Return (x, y) of the center of cell containing provided text 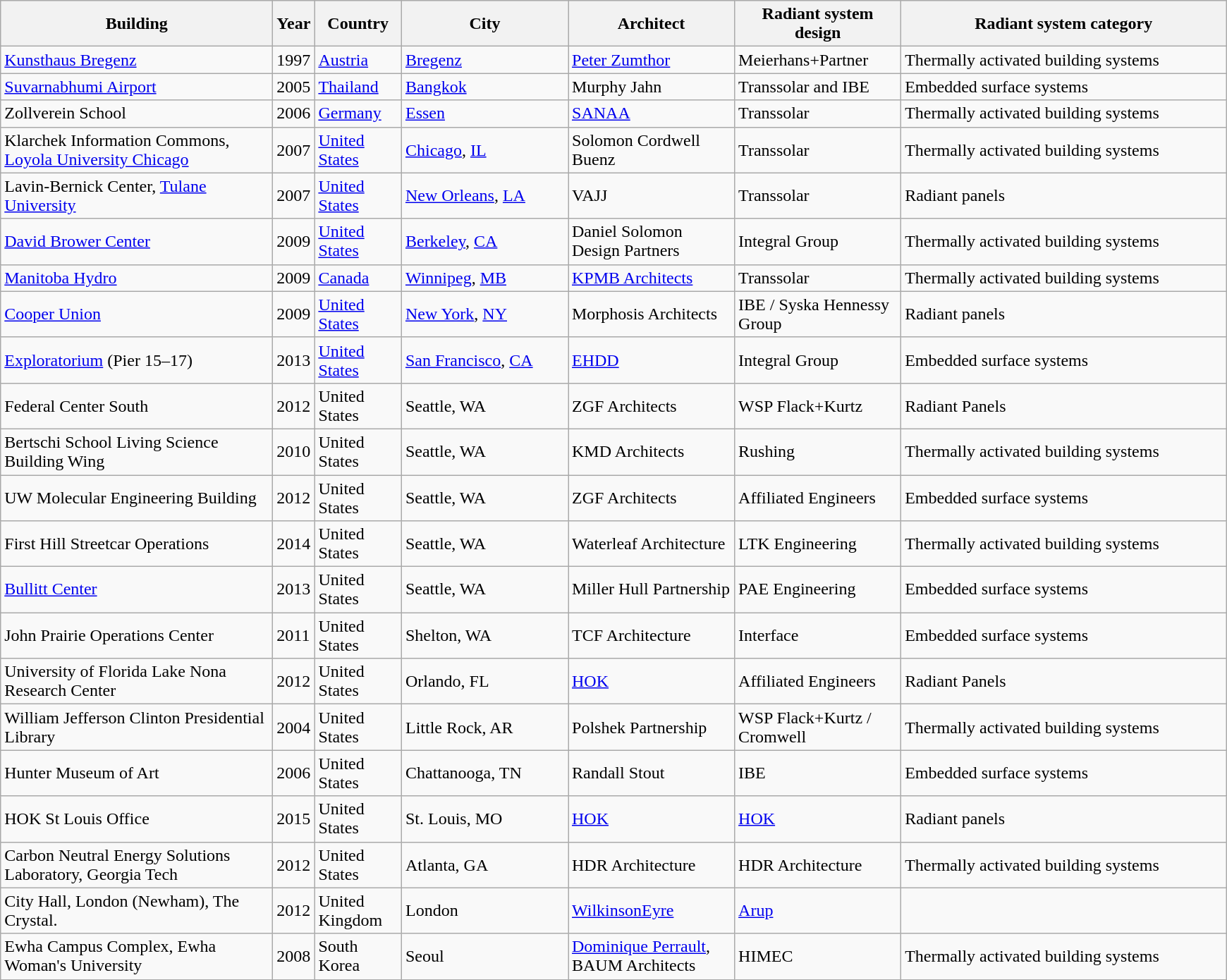
SANAA (652, 114)
University of Florida Lake Nona Research Center (137, 681)
Rushing (818, 451)
WSP Flack+Kurtz (818, 406)
HOK St Louis Office (137, 819)
Zollverein School (137, 114)
Atlanta, GA (484, 864)
VAJJ (652, 196)
Building (137, 24)
WilkinsonEyre (652, 911)
2008 (293, 956)
Arup (818, 911)
2004 (293, 728)
TCF Architecture (652, 636)
Radiant system design (818, 24)
Austria (358, 60)
Exploratorium (Pier 15–17) (137, 360)
Year (293, 24)
2014 (293, 544)
2015 (293, 819)
Essen (484, 114)
Manitoba Hydro (137, 278)
St. Louis, MO (484, 819)
Germany (358, 114)
Randall Stout (652, 773)
Cooper Union (137, 314)
Chicago, IL (484, 149)
New Orleans, LA (484, 196)
Waterleaf Architecture (652, 544)
Lavin-Bernick Center, Tulane University (137, 196)
Architect (652, 24)
South Korea (358, 956)
Orlando, FL (484, 681)
KPMB Architects (652, 278)
United Kingdom (358, 911)
New York, NY (484, 314)
IBE / Syska Hennessy Group (818, 314)
Bullitt Center (137, 589)
Dominique Perrault, BAUM Architects (652, 956)
Meierhans+Partner (818, 60)
KMD Architects (652, 451)
First Hill Streetcar Operations (137, 544)
Canada (358, 278)
Peter Zumthor (652, 60)
Klarchek Information Commons, Loyola University Chicago (137, 149)
Interface (818, 636)
Winnipeg, MB (484, 278)
Federal Center South (137, 406)
William Jefferson Clinton Presidential Library (137, 728)
Berkeley, CA (484, 241)
Ewha Campus Complex, Ewha Woman's University (137, 956)
Bregenz (484, 60)
Country (358, 24)
LTK Engineering (818, 544)
London (484, 911)
Shelton, WA (484, 636)
Morphosis Architects (652, 314)
Radiant system category (1063, 24)
IBE (818, 773)
Daniel Solomon Design Partners (652, 241)
HIMEC (818, 956)
EHDD (652, 360)
2005 (293, 87)
Murphy Jahn (652, 87)
City (484, 24)
PAE Engineering (818, 589)
Kunsthaus Bregenz (137, 60)
Hunter Museum of Art (137, 773)
1997 (293, 60)
2010 (293, 451)
Little Rock, AR (484, 728)
City Hall, London (Newham), The Crystal. (137, 911)
Carbon Neutral Energy Solutions Laboratory, Georgia Tech (137, 864)
Miller Hull Partnership (652, 589)
2011 (293, 636)
Seoul (484, 956)
Transsolar and IBE (818, 87)
Solomon Cordwell Buenz (652, 149)
Suvarnabhumi Airport (137, 87)
Polshek Partnership (652, 728)
Bertschi School Living Science Building Wing (137, 451)
David Brower Center (137, 241)
WSP Flack+Kurtz / Cromwell (818, 728)
John Prairie Operations Center (137, 636)
Chattanooga, TN (484, 773)
UW Molecular Engineering Building (137, 498)
San Francisco, CA (484, 360)
Thailand (358, 87)
Bangkok (484, 87)
